Provide the (X, Y) coordinate of the cell's center where the given text is located.  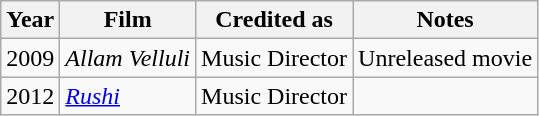
Year (30, 20)
Notes (446, 20)
Allam Velluli (128, 58)
2012 (30, 96)
Film (128, 20)
Unreleased movie (446, 58)
Credited as (274, 20)
2009 (30, 58)
Rushi (128, 96)
